Pinpoint the cell where the given text exists, returning its (x, y) midpoint coordinate. 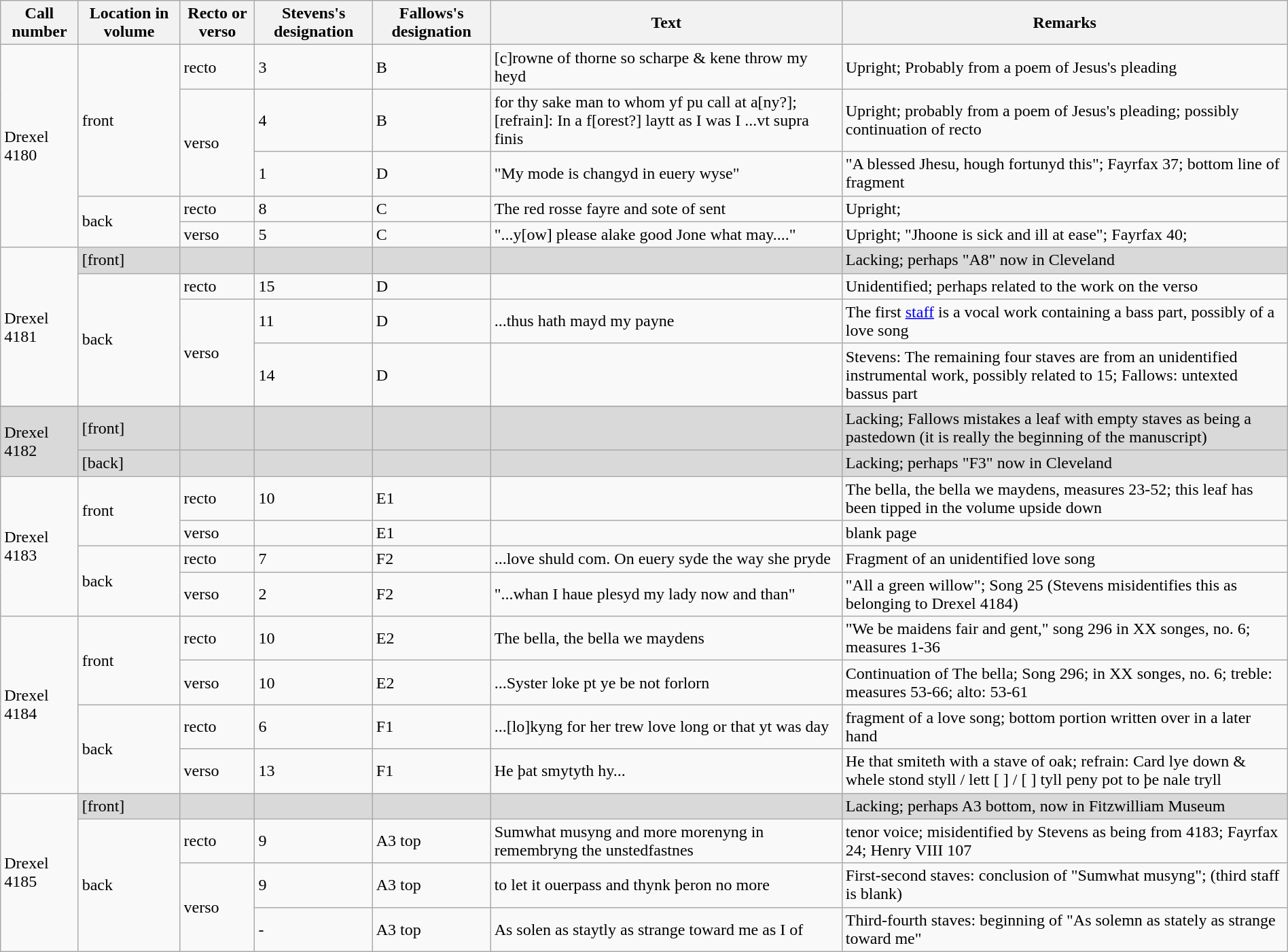
Unidentified; perhaps related to the work on the verso (1065, 286)
2 (314, 594)
"My mode is changyd in euery wyse" (666, 174)
4 (314, 120)
He þat smytyth hy... (666, 771)
Drexel 4183 (39, 546)
7 (314, 559)
1 (314, 174)
Drexel 4185 (39, 872)
Drexel 4184 (39, 705)
Upright; probably from a poem of Jesus's pleading; possibly continuation of recto (1065, 120)
...[lo]kyng for her trew love long or that yt was day (666, 727)
15 (314, 286)
...thus hath mayd my payne (666, 321)
Location in volume (129, 23)
Drexel 4181 (39, 326)
Fallows's designation (431, 23)
Stevens: The remaining four staves are from an unidentified instrumental work, possibly related to 15; Fallows: untexted bassus part (1065, 374)
11 (314, 321)
...Syster loke pt ye be not forlorn (666, 682)
Upright; Probably from a poem of Jesus's pleading (1065, 67)
"We be maidens fair and gent," song 296 in XX songes, no. 6; measures 1-36 (1065, 639)
The first staff is a vocal work containing a bass part, possibly of a love song (1065, 321)
tenor voice; misidentified by Stevens as being from 4183; Fayrfax 24; Henry VIII 107 (1065, 841)
Fragment of an unidentified love song (1065, 559)
First-second staves: conclusion of "Sumwhat musyng"; (third staff is blank) (1065, 885)
Drexel 4182 (39, 440)
Lacking; perhaps "F3" now in Cleveland (1065, 463)
13 (314, 771)
Sumwhat musyng and more morenyng in remembryng the unstedfastnes (666, 841)
Lacking; perhaps "A8" now in Cleveland (1065, 260)
Third-fourth staves: beginning of "As solemn as stately as strange toward me" (1065, 930)
8 (314, 209)
Continuation of The bella; Song 296; in XX songes, no. 6; treble: measures 53-66; alto: 53-61 (1065, 682)
Drexel 4180 (39, 146)
for thy sake man to whom yf pu call at a[ny?]; [refrain]: In a f[orest?] laytt as I was I ...vt supra finis (666, 120)
Text (666, 23)
He that smiteth with a stave of oak; refrain: Card lye down & whele stond styll / lett [ ] / [ ] tyll peny pot to þe nale tryll (1065, 771)
Lacking; perhaps A3 bottom, now in Fitzwilliam Museum (1065, 806)
Lacking; Fallows mistakes a leaf with empty staves as being a pastedown (it is really the beginning of the manuscript) (1065, 428)
fragment of a love song; bottom portion written over in a later hand (1065, 727)
14 (314, 374)
"A blessed Jhesu, hough fortunyd this"; Fayrfax 37; bottom line of fragment (1065, 174)
Stevens's designation (314, 23)
Remarks (1065, 23)
Upright; (1065, 209)
Recto or verso (217, 23)
As solen as staytly as strange toward me as I of (666, 930)
blank page (1065, 533)
The red rosse fayre and sote of sent (666, 209)
[c]rowne of thorne so scharpe & kene throw my heyd (666, 67)
6 (314, 727)
Call number (39, 23)
[back] (129, 463)
"All a green willow"; Song 25 (Stevens misidentifies this as belonging to Drexel 4184) (1065, 594)
The bella, the bella we maydens, measures 23-52; this leaf has been tipped in the volume upside down (1065, 497)
- (314, 930)
"...whan I haue plesyd my lady now and than" (666, 594)
to let it ouerpass and thynk þeron no more (666, 885)
...love shuld com. On euery syde the way she pryde (666, 559)
Upright; "Jhoone is sick and ill at ease"; Fayrfax 40; (1065, 234)
3 (314, 67)
The bella, the bella we maydens (666, 639)
"...y[ow] please alake good Jone what may...." (666, 234)
5 (314, 234)
